Return the (x, y) coordinate for the center point of the cell that contains the specified text.  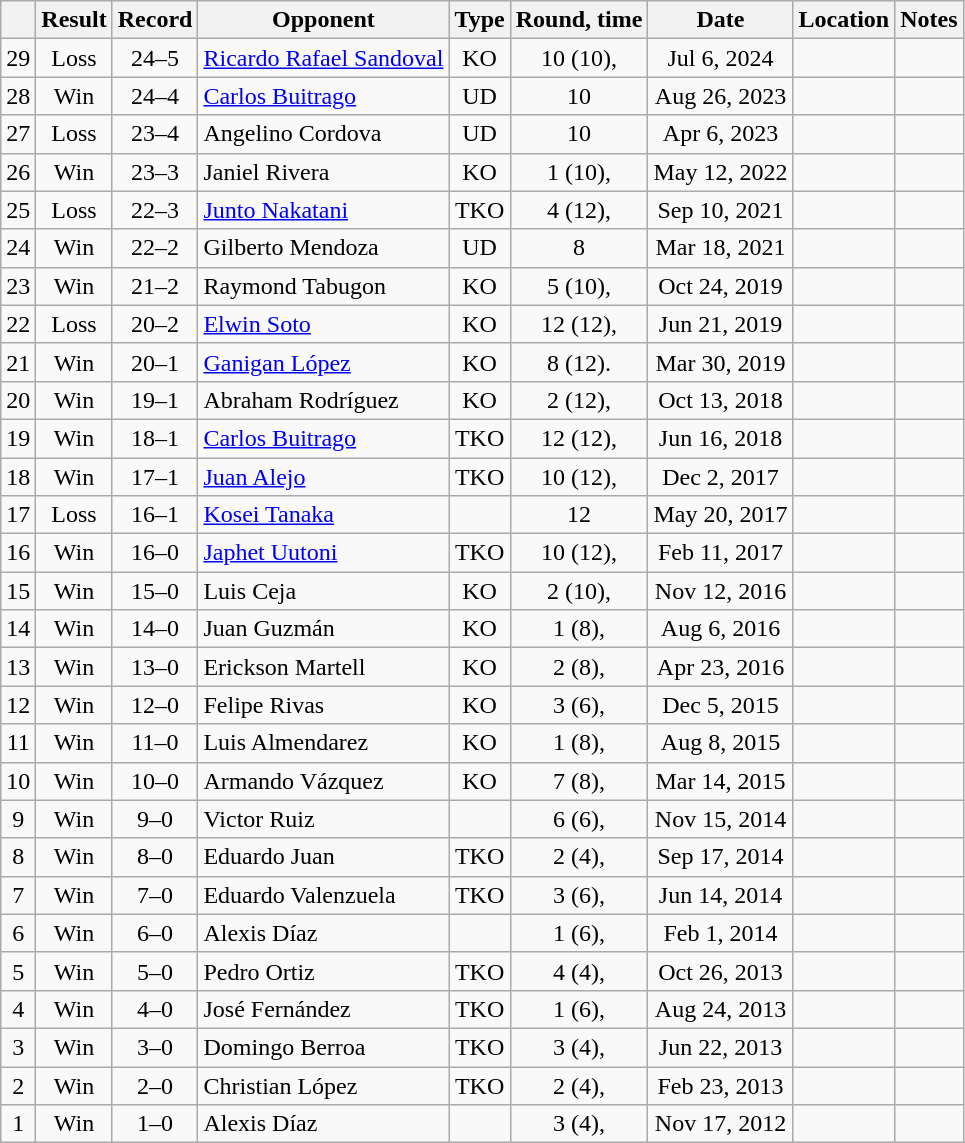
14–0 (155, 629)
Aug 8, 2015 (720, 743)
16–1 (155, 515)
13 (18, 667)
Apr 6, 2023 (720, 134)
7 (18, 895)
Victor Ruiz (324, 819)
Junto Nakatani (324, 210)
22–3 (155, 210)
1 (10), (579, 172)
Result (74, 20)
Mar 30, 2019 (720, 362)
28 (18, 96)
3–0 (155, 1047)
Nov 15, 2014 (720, 819)
Jun 16, 2018 (720, 438)
7 (8), (579, 781)
10–0 (155, 781)
21–2 (155, 286)
Felipe Rivas (324, 705)
6 (6), (579, 819)
Angelino Cordova (324, 134)
Japhet Uutoni (324, 553)
Kosei Tanaka (324, 515)
6–0 (155, 933)
Record (155, 20)
2–0 (155, 1085)
4 (4), (579, 971)
2 (10), (579, 591)
Jun 22, 2013 (720, 1047)
Sep 17, 2014 (720, 857)
Feb 23, 2013 (720, 1085)
Notes (929, 20)
Aug 26, 2023 (720, 96)
Armando Vázquez (324, 781)
24–5 (155, 58)
Erickson Martell (324, 667)
18–1 (155, 438)
23–3 (155, 172)
26 (18, 172)
Feb 1, 2014 (720, 933)
Location (844, 20)
16 (18, 553)
1–0 (155, 1124)
15 (18, 591)
15–0 (155, 591)
11–0 (155, 743)
11 (18, 743)
Abraham Rodríguez (324, 400)
Ganigan López (324, 362)
12–0 (155, 705)
Nov 12, 2016 (720, 591)
Aug 24, 2013 (720, 1009)
Domingo Berroa (324, 1047)
18 (18, 477)
2 (12), (579, 400)
José Fernández (324, 1009)
7–0 (155, 895)
8–0 (155, 857)
Jun 21, 2019 (720, 324)
20 (18, 400)
Eduardo Valenzuela (324, 895)
Sep 10, 2021 (720, 210)
21 (18, 362)
May 12, 2022 (720, 172)
4–0 (155, 1009)
Juan Guzmán (324, 629)
9 (18, 819)
2 (8), (579, 667)
19 (18, 438)
Oct 26, 2013 (720, 971)
Luis Almendarez (324, 743)
25 (18, 210)
Apr 23, 2016 (720, 667)
20–1 (155, 362)
Type (480, 20)
Date (720, 20)
5 (18, 971)
5 (10), (579, 286)
13–0 (155, 667)
8 (12). (579, 362)
Janiel Rivera (324, 172)
23 (18, 286)
17 (18, 515)
4 (18, 1009)
Elwin Soto (324, 324)
Oct 24, 2019 (720, 286)
6 (18, 933)
Jul 6, 2024 (720, 58)
Nov 17, 2012 (720, 1124)
Jun 14, 2014 (720, 895)
17–1 (155, 477)
Dec 5, 2015 (720, 705)
22–2 (155, 248)
29 (18, 58)
Round, time (579, 20)
23–4 (155, 134)
Feb 11, 2017 (720, 553)
Pedro Ortiz (324, 971)
Ricardo Rafael Sandoval (324, 58)
16–0 (155, 553)
9–0 (155, 819)
Raymond Tabugon (324, 286)
Opponent (324, 20)
10 (10), (579, 58)
1 (18, 1124)
Gilberto Mendoza (324, 248)
Aug 6, 2016 (720, 629)
Mar 14, 2015 (720, 781)
2 (18, 1085)
Luis Ceja (324, 591)
3 (18, 1047)
22 (18, 324)
Oct 13, 2018 (720, 400)
Christian López (324, 1085)
5–0 (155, 971)
20–2 (155, 324)
Eduardo Juan (324, 857)
Mar 18, 2021 (720, 248)
14 (18, 629)
Juan Alejo (324, 477)
24–4 (155, 96)
May 20, 2017 (720, 515)
Dec 2, 2017 (720, 477)
24 (18, 248)
4 (12), (579, 210)
27 (18, 134)
19–1 (155, 400)
